Return (x, y) of the center of cell containing provided text 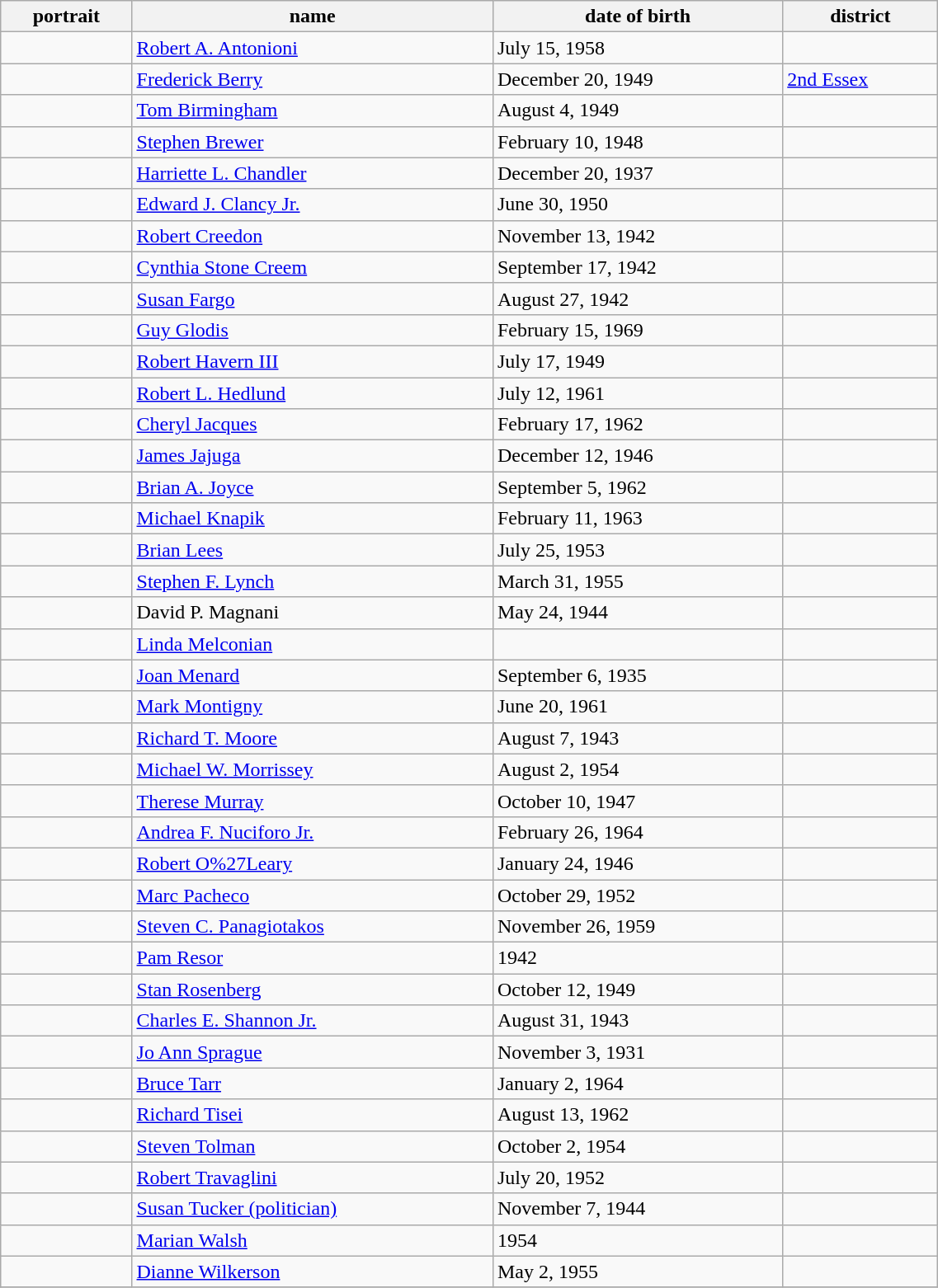
Linda Melconian (312, 644)
Michael W. Morrissey (312, 769)
February 17, 1962 (637, 425)
May 24, 1944 (637, 613)
May 2, 1955 (637, 1272)
February 11, 1963 (637, 519)
Stan Rosenberg (312, 990)
August 13, 1962 (637, 1115)
February 26, 1964 (637, 832)
December 12, 1946 (637, 456)
Bruce Tarr (312, 1084)
2nd Essex (860, 79)
August 31, 1943 (637, 1021)
Robert Travaglini (312, 1178)
November 7, 1944 (637, 1209)
Richard Tisei (312, 1115)
Pam Resor (312, 958)
February 10, 1948 (637, 142)
Harriette L. Chandler (312, 173)
Tom Birmingham (312, 110)
Therese Murray (312, 801)
Joan Menard (312, 675)
portrait (66, 16)
Robert L. Hedlund (312, 393)
August 7, 1943 (637, 738)
Frederick Berry (312, 79)
Susan Fargo (312, 298)
July 15, 1958 (637, 48)
Steven C. Panagiotakos (312, 927)
October 12, 1949 (637, 990)
September 6, 1935 (637, 675)
October 29, 1952 (637, 895)
Charles E. Shannon Jr. (312, 1021)
February 15, 1969 (637, 330)
Richard T. Moore (312, 738)
Stephen F. Lynch (312, 581)
October 10, 1947 (637, 801)
date of birth (637, 16)
July 12, 1961 (637, 393)
Guy Glodis (312, 330)
district (860, 16)
June 30, 1950 (637, 204)
August 4, 1949 (637, 110)
August 2, 1954 (637, 769)
David P. Magnani (312, 613)
1954 (637, 1240)
name (312, 16)
August 27, 1942 (637, 298)
Brian A. Joyce (312, 487)
Brian Lees (312, 550)
Michael Knapik (312, 519)
Robert Creedon (312, 236)
July 25, 1953 (637, 550)
1942 (637, 958)
James Jajuga (312, 456)
Mark Montigny (312, 707)
Susan Tucker (politician) (312, 1209)
Cynthia Stone Creem (312, 267)
July 20, 1952 (637, 1178)
December 20, 1937 (637, 173)
September 17, 1942 (637, 267)
December 20, 1949 (637, 79)
January 2, 1964 (637, 1084)
Cheryl Jacques (312, 425)
November 26, 1959 (637, 927)
September 5, 1962 (637, 487)
June 20, 1961 (637, 707)
November 13, 1942 (637, 236)
March 31, 1955 (637, 581)
Edward J. Clancy Jr. (312, 204)
Robert O%27Leary (312, 863)
Dianne Wilkerson (312, 1272)
October 2, 1954 (637, 1146)
Stephen Brewer (312, 142)
Marian Walsh (312, 1240)
November 3, 1931 (637, 1052)
Robert A. Antonioni (312, 48)
Steven Tolman (312, 1146)
Marc Pacheco (312, 895)
Jo Ann Sprague (312, 1052)
January 24, 1946 (637, 863)
Robert Havern III (312, 361)
Andrea F. Nuciforo Jr. (312, 832)
July 17, 1949 (637, 361)
